Identify which cell holds the provided text, then report its [x, y] central coordinate. 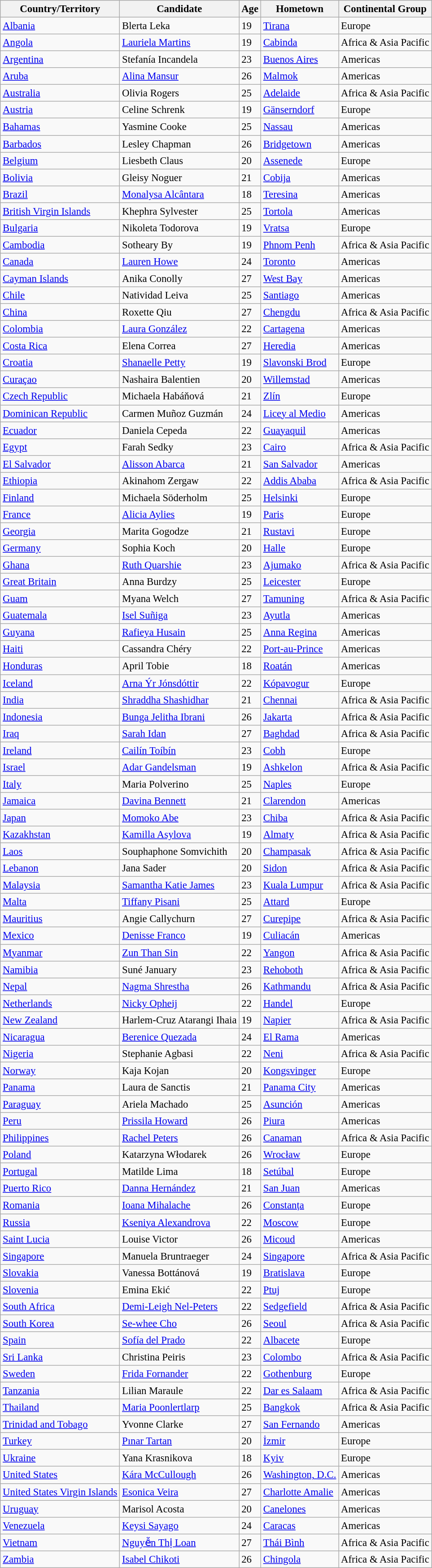
Japan [60, 818]
Olivia Rogers [179, 93]
Country/Territory [60, 9]
Panama [60, 1087]
Peru [60, 1121]
Albacete [300, 1340]
Ashkelon [300, 767]
Nashaira Balentien [179, 380]
Honduras [60, 666]
Belgium [60, 160]
Christina Peiris [179, 1357]
Ariela Machado [179, 1105]
Lesley Chapman [179, 144]
Isel Suñiga [179, 615]
Guatemala [60, 615]
Samantha Katie James [179, 885]
France [60, 515]
Caracas [300, 1525]
Kópavogur [300, 683]
Chingola [300, 1559]
Bangkok [300, 1408]
Croatia [60, 363]
Sidon [300, 868]
Celine Schrenk [179, 110]
Asunción [300, 1105]
Turkey [60, 1441]
Neni [300, 1054]
Myanmar [60, 953]
Cassandra Chéry [179, 650]
Micoud [300, 1239]
Suné January [179, 970]
Farah Sedky [179, 447]
Saint Lucia [60, 1239]
Natividad Leiva [179, 295]
Zun Than Sin [179, 953]
Lebanon [60, 868]
Cobh [300, 750]
Great Britain [60, 582]
Akinahom Zergaw [179, 481]
Bahamas [60, 127]
Alicia Aylies [179, 515]
Toronto [300, 262]
India [60, 700]
Malta [60, 902]
Roatán [300, 666]
Australia [60, 93]
Berenice Quezada [179, 1037]
Colombia [60, 329]
Adelaide [300, 93]
Trinidad and Tobago [60, 1425]
Champasak [300, 852]
Isabel Chikoti [179, 1559]
Czech Republic [60, 397]
Malmok [300, 76]
Germany [60, 548]
Sarah Idan [179, 733]
Norway [60, 1070]
Rachel Peters [179, 1138]
Lauriela Martins [179, 43]
Argentina [60, 60]
Venezuela [60, 1525]
Lilian Maraule [179, 1391]
Hometown [300, 9]
Myana Welch [179, 599]
Rafieya Husain [179, 632]
Yangon [300, 953]
Yvonne Clarke [179, 1425]
West Bay [300, 278]
Anika Conolly [179, 278]
Tiffany Pisani [179, 902]
Alisson Abarca [179, 464]
Danna Hernández [179, 1188]
Tamuning [300, 599]
Ptuj [300, 1290]
Port-au-Prince [300, 650]
Lauren Howe [179, 262]
Kyiv [300, 1458]
Curepipe [300, 919]
Cambodia [60, 245]
Costa Rica [60, 346]
April Tobie [179, 666]
Roxette Qiu [179, 312]
Iceland [60, 683]
United States Virgin Islands [60, 1492]
Shanaelle Petty [179, 363]
Shraddha Shashidhar [179, 700]
Cailín Toíbín [179, 750]
Marisol Acosta [179, 1509]
Nicaragua [60, 1037]
Chennai [300, 700]
Guam [60, 599]
Yasmine Cooke [179, 127]
Ghana [60, 565]
Sweden [60, 1374]
Arna Ýr Jónsdóttir [179, 683]
Chile [60, 295]
Tirana [300, 26]
Attard [300, 902]
Sophia Koch [179, 548]
Sri Lanka [60, 1357]
Angie Callychurn [179, 919]
Bratislava [300, 1273]
Philippines [60, 1138]
Emina Ekić [179, 1290]
Zlín [300, 397]
Naples [300, 784]
Keysi Sayago [179, 1525]
San Fernando [300, 1425]
Bolivia [60, 178]
Slavonski Brod [300, 363]
Guayaquil [300, 430]
Ecuador [60, 430]
Ayutla [300, 615]
Assenede [300, 160]
Sotheary By [179, 245]
Davina Bennett [179, 801]
Anna Regina [300, 632]
Buenos Aires [300, 60]
Phnom Penh [300, 245]
Egypt [60, 447]
Maria Polverino [179, 784]
Zambia [60, 1559]
Cobija [300, 178]
Almaty [300, 835]
Mexico [60, 936]
Romania [60, 1205]
Bunga Jelitha Ibrani [179, 717]
Souphaphone Somvichith [179, 852]
Elena Correa [179, 346]
Portugal [60, 1172]
Clarendon [300, 801]
Albania [60, 26]
Matilde Lima [179, 1172]
Handel [300, 1003]
Ireland [60, 750]
United States [60, 1475]
Nigeria [60, 1054]
Curaçao [60, 380]
Culiacán [300, 936]
Anna Burdzy [179, 582]
Yana Krasnikova [179, 1458]
İzmir [300, 1441]
Ioana Mihalache [179, 1205]
Rustavi [300, 531]
San Juan [300, 1188]
Guyana [60, 632]
El Rama [300, 1037]
China [60, 312]
Finland [60, 498]
Italy [60, 784]
Dominican Republic [60, 413]
Nguyễn Thị Loan [179, 1542]
Gänserndorf [300, 110]
Iraq [60, 733]
Spain [60, 1340]
Carmen Muñoz Guzmán [179, 413]
Kathmandu [300, 986]
Prissila Howard [179, 1121]
Kseniya Alexandrova [179, 1222]
Indonesia [60, 717]
Tanzania [60, 1391]
Denisse Franco [179, 936]
Uruguay [60, 1509]
Kaja Kojan [179, 1070]
Nepal [60, 986]
Bridgetown [300, 144]
Vratsa [300, 228]
Austria [60, 110]
Halle [300, 548]
Momoko Abe [179, 818]
New Zealand [60, 1020]
Barbados [60, 144]
Harlem-Cruz Atarangi Ihaia [179, 1020]
Sedgefield [300, 1307]
Adar Gandelsman [179, 767]
Ajumako [300, 565]
Nassau [300, 127]
Frida Fornander [179, 1374]
British Virgin Islands [60, 211]
Heredia [300, 346]
Kamilla Asylova [179, 835]
South Africa [60, 1307]
Michaela Söderholm [179, 498]
Cartagena [300, 329]
Nicky Opheij [179, 1003]
Cayman Islands [60, 278]
Slovakia [60, 1273]
Paris [300, 515]
Mauritius [60, 919]
Ruth Quarshie [179, 565]
Cabinda [300, 43]
Canelones [300, 1509]
Puerto Rico [60, 1188]
Wrocław [300, 1155]
Kuala Lumpur [300, 885]
Jakarta [300, 717]
Georgia [60, 531]
South Korea [60, 1323]
Haiti [60, 650]
Setúbal [300, 1172]
Addis Ababa [300, 481]
Jana Sader [179, 868]
Manuela Bruntraeger [179, 1256]
San Salvador [300, 464]
Blerta Leka [179, 26]
Moscow [300, 1222]
Panama City [300, 1087]
Kára McCullough [179, 1475]
Russia [60, 1222]
Bulgaria [60, 228]
Ethiopia [60, 481]
Laura de Sanctis [179, 1087]
Pınar Tartan [179, 1441]
Leicester [300, 582]
Chiba [300, 818]
Seoul [300, 1323]
Monalysa Alcântara [179, 194]
Khephra Sylvester [179, 211]
Canaman [300, 1138]
Gleisy Noguer [179, 178]
Laura González [179, 329]
Marita Gogodze [179, 531]
Brazil [60, 194]
Netherlands [60, 1003]
Israel [60, 767]
Kazakhstan [60, 835]
Angola [60, 43]
Vietnam [60, 1542]
Stephanie Agbasi [179, 1054]
Colombo [300, 1357]
Charlotte Amalie [300, 1492]
Daniela Cepeda [179, 430]
Gothenburg [300, 1374]
Se-whee Cho [179, 1323]
Namibia [60, 970]
Stefanía Incandela [179, 60]
Laos [60, 852]
Nikoleta Todorova [179, 228]
Louise Victor [179, 1239]
Nagma Shrestha [179, 986]
Licey al Medio [300, 413]
Sofía del Prado [179, 1340]
Age [250, 9]
Poland [60, 1155]
Maria Poonlertlarp [179, 1408]
Tortola [300, 211]
Aruba [60, 76]
Continental Group [385, 9]
Katarzyna Włodarek [179, 1155]
Napier [300, 1020]
Vanessa Bottánová [179, 1273]
Rehoboth [300, 970]
Santiago [300, 295]
Alina Mansur [179, 76]
Thailand [60, 1408]
Ukraine [60, 1458]
Canada [60, 262]
Paraguay [60, 1105]
Piura [300, 1121]
Helsinki [300, 498]
Chengdu [300, 312]
Demi-Leigh Nel-Peters [179, 1307]
Esonica Veira [179, 1492]
El Salvador [60, 464]
Malaysia [60, 885]
Constanța [300, 1205]
Cairo [300, 447]
Michaela Habáňová [179, 397]
Kongsvinger [300, 1070]
Slovenia [60, 1290]
Jamaica [60, 801]
Thái Bình [300, 1542]
Teresina [300, 194]
Washington, D.C. [300, 1475]
Dar es Salaam [300, 1391]
Candidate [179, 9]
Willemstad [300, 380]
Baghdad [300, 733]
Liesbeth Claus [179, 160]
